Return (x, y) of the center of cell containing provided text 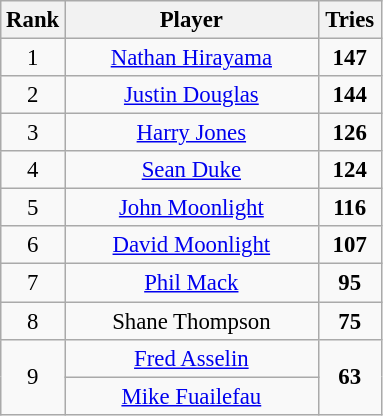
Nathan Hirayama (192, 58)
107 (350, 245)
75 (350, 321)
8 (33, 321)
Phil Mack (192, 283)
116 (350, 208)
Shane Thompson (192, 321)
124 (350, 170)
144 (350, 95)
6 (33, 245)
9 (33, 376)
7 (33, 283)
John Moonlight (192, 208)
126 (350, 133)
4 (33, 170)
Player (192, 20)
David Moonlight (192, 245)
95 (350, 283)
2 (33, 95)
5 (33, 208)
Rank (33, 20)
147 (350, 58)
Mike Fuailefau (192, 396)
Harry Jones (192, 133)
Tries (350, 20)
Sean Duke (192, 170)
63 (350, 376)
Fred Asselin (192, 358)
Justin Douglas (192, 95)
3 (33, 133)
1 (33, 58)
